Locate the cell with the specified text and output its [x, y] center coordinate. 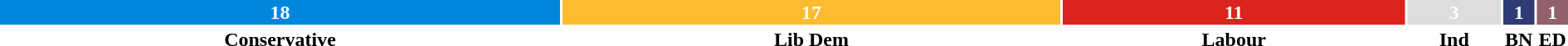
17 [811, 12]
3 [1454, 12]
11 [1234, 12]
18 [280, 12]
